Locate the cell with the specified text and output its (x, y) center coordinate. 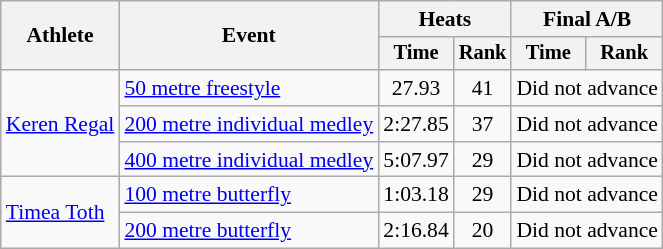
Event (248, 36)
Timea Toth (60, 212)
100 metre butterfly (248, 195)
27.93 (416, 88)
2:27.85 (416, 124)
5:07.97 (416, 160)
1:03.18 (416, 195)
200 metre individual medley (248, 124)
Athlete (60, 36)
20 (483, 231)
200 metre butterfly (248, 231)
50 metre freestyle (248, 88)
2:16.84 (416, 231)
37 (483, 124)
41 (483, 88)
Heats (444, 19)
Keren Regal (60, 124)
Final A/B (587, 19)
400 metre individual medley (248, 160)
